Extract the [x, y] coordinate from the center of the cell holding the provided text.  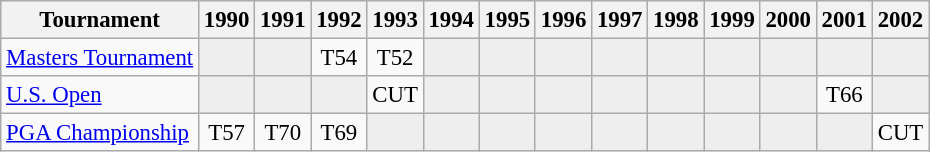
T57 [227, 133]
1994 [451, 20]
1999 [732, 20]
T69 [339, 133]
U.S. Open [100, 95]
1997 [620, 20]
1990 [227, 20]
T66 [844, 95]
1998 [676, 20]
T70 [283, 133]
T54 [339, 58]
Tournament [100, 20]
PGA Championship [100, 133]
1993 [395, 20]
2000 [788, 20]
1995 [507, 20]
2001 [844, 20]
1991 [283, 20]
Masters Tournament [100, 58]
1996 [563, 20]
2002 [900, 20]
T52 [395, 58]
1992 [339, 20]
